From the cell containing the given text, extract its center point as [X, Y] coordinate. 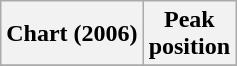
Chart (2006) [72, 34]
Peakposition [189, 34]
